Return the (X, Y) coordinate for the center point of the cell that contains the specified text.  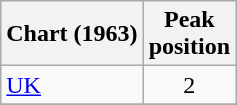
Chart (1963) (72, 34)
UK (72, 85)
2 (189, 85)
Peakposition (189, 34)
